Return (X, Y) of the center of cell containing provided text 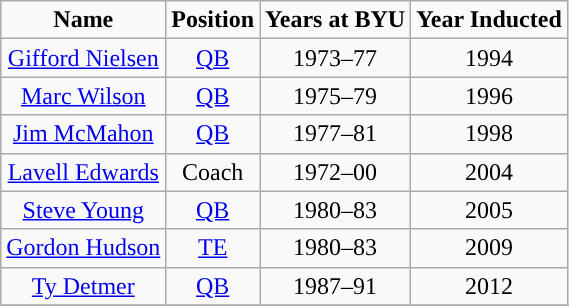
Coach (213, 172)
Years at BYU (336, 20)
1973–77 (336, 58)
Ty Detmer (84, 286)
Steve Young (84, 210)
2005 (490, 210)
1977–81 (336, 134)
2012 (490, 286)
2004 (490, 172)
Name (84, 20)
1996 (490, 96)
1998 (490, 134)
Marc Wilson (84, 96)
Jim McMahon (84, 134)
Position (213, 20)
2009 (490, 248)
Lavell Edwards (84, 172)
Gordon Hudson (84, 248)
Year Inducted (490, 20)
1972–00 (336, 172)
Gifford Nielsen (84, 58)
1975–79 (336, 96)
TE (213, 248)
1994 (490, 58)
1987–91 (336, 286)
